Return the (x, y) coordinate for the center point of the cell that contains the specified text.  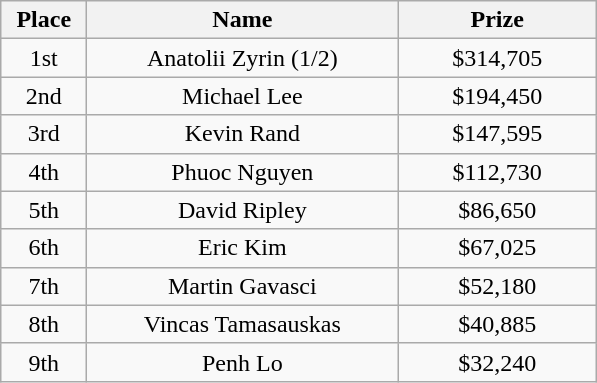
3rd (44, 134)
6th (44, 248)
$147,595 (498, 134)
7th (44, 286)
Place (44, 20)
$194,450 (498, 96)
4th (44, 172)
Kevin Rand (242, 134)
Eric Kim (242, 248)
9th (44, 362)
5th (44, 210)
Michael Lee (242, 96)
$112,730 (498, 172)
Name (242, 20)
$40,885 (498, 324)
Penh Lo (242, 362)
$52,180 (498, 286)
Martin Gavasci (242, 286)
$67,025 (498, 248)
David Ripley (242, 210)
Phuoc Nguyen (242, 172)
Prize (498, 20)
$86,650 (498, 210)
1st (44, 58)
$32,240 (498, 362)
Vincas Tamasauskas (242, 324)
2nd (44, 96)
$314,705 (498, 58)
Anatolii Zyrin (1/2) (242, 58)
8th (44, 324)
